Find where the given text appears and provide that cell's center as [x, y] coordinate. 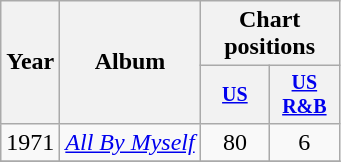
80 [234, 142]
Chart positions [270, 34]
Album [130, 62]
6 [304, 142]
Year [30, 62]
1971 [30, 142]
USR&B [304, 94]
All By Myself [130, 142]
US [234, 94]
